Provide the [X, Y] coordinate of the cell's center where the given text is located.  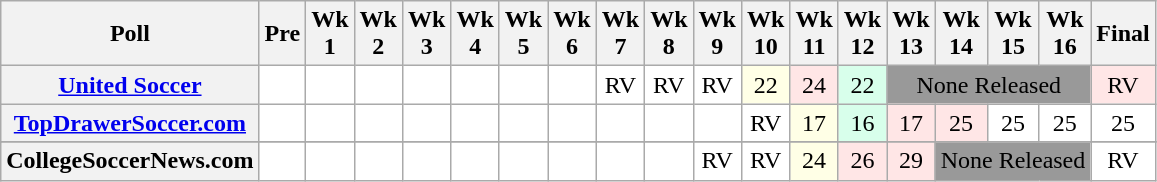
26 [862, 161]
Wk9 [717, 34]
29 [911, 161]
Wk7 [620, 34]
Wk6 [572, 34]
Wk12 [862, 34]
Wk3 [426, 34]
TopDrawerSoccer.com [130, 123]
Poll [130, 34]
Final [1123, 34]
Wk13 [911, 34]
United Soccer [130, 85]
Wk11 [814, 34]
Wk4 [475, 34]
Wk5 [523, 34]
Wk10 [765, 34]
Wk1 [330, 34]
Wk15 [1013, 34]
Wk16 [1065, 34]
Wk14 [961, 34]
Wk2 [378, 34]
Pre [282, 34]
CollegeSoccerNews.com [130, 161]
Wk8 [669, 34]
16 [862, 123]
